Return the (X, Y) coordinate for the center point of the cell that contains the specified text.  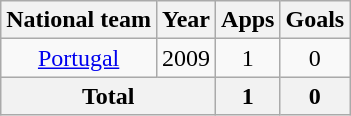
Total (108, 96)
Apps (248, 20)
Goals (315, 20)
Portugal (79, 58)
2009 (186, 58)
National team (79, 20)
Year (186, 20)
